Output the (x, y) coordinate of the center of the cell containing the given text.  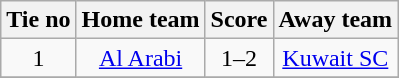
1 (38, 58)
Tie no (38, 20)
Al Arabi (140, 58)
Score (239, 20)
Home team (140, 20)
Away team (336, 20)
Kuwait SC (336, 58)
1–2 (239, 58)
